Pinpoint the cell where the given text exists, returning its (X, Y) midpoint coordinate. 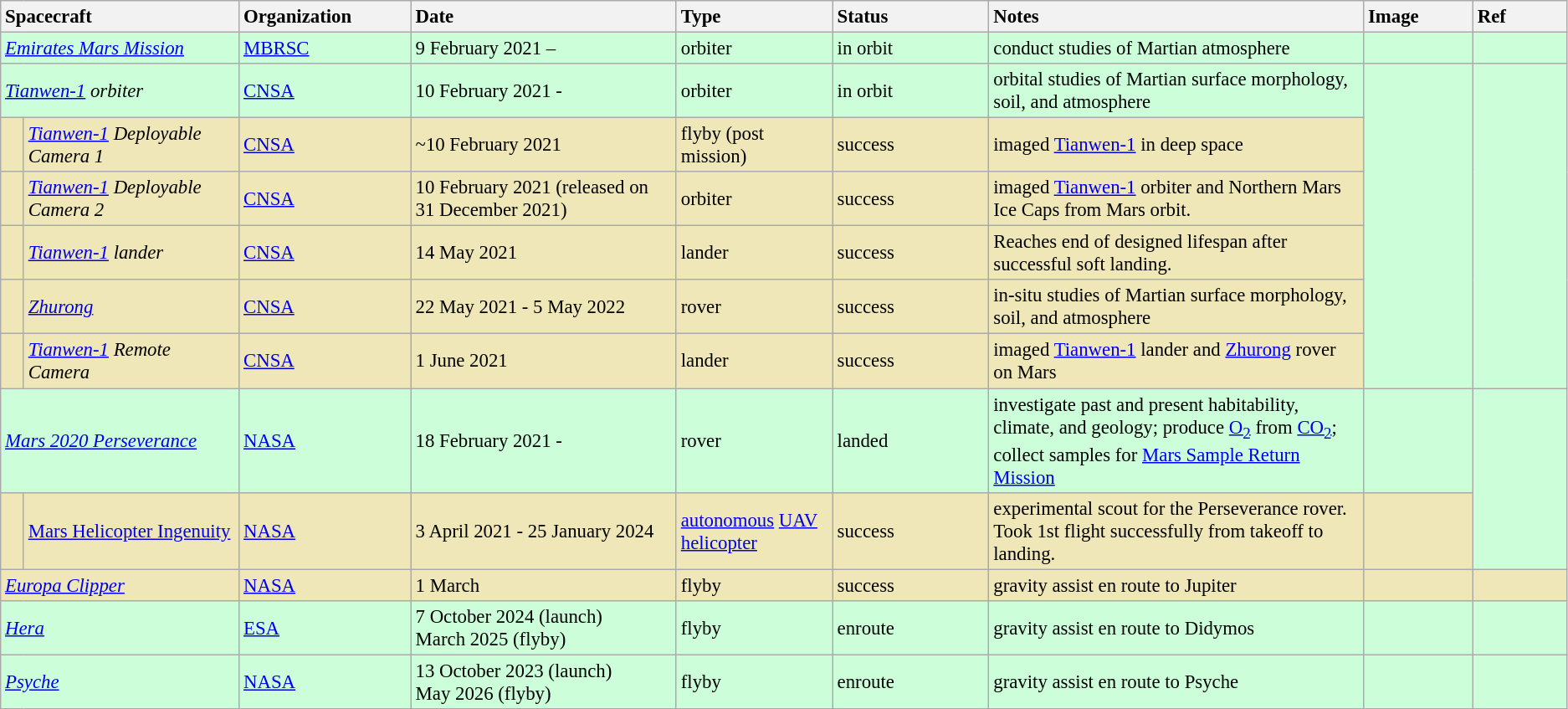
1 March (544, 585)
gravity assist en route to Jupiter (1176, 585)
Notes (1176, 17)
1 June 2021 (544, 362)
14 May 2021 (544, 253)
Hera (120, 628)
imaged Tianwen-1 orbiter and Northern Mars Ice Caps from Mars orbit. (1176, 199)
7 October 2024 (launch)March 2025 (flyby) (544, 628)
18 February 2021 - (544, 440)
Tianwen-1 Deployable Camera 1 (131, 146)
Psyche (120, 681)
Spacecraft (120, 17)
Reaches end of designed lifespan after successful soft landing. (1176, 253)
Europa Clipper (120, 585)
conduct studies of Martian atmosphere (1176, 49)
investigate past and present habitability, climate, and geology; produce O2 from CO2; collect samples for Mars Sample Return Mission (1176, 440)
orbital studies of Martian surface morphology, soil, and atmosphere (1176, 90)
experimental scout for the Perseverance rover. Took 1st flight successfully from takeoff to landing. (1176, 531)
imaged Tianwen-1 in deep space (1176, 146)
Ref (1519, 17)
13 October 2023 (launch)May 2026 (flyby) (544, 681)
Mars Helicopter Ingenuity (131, 531)
Tianwen-1 Deployable Camera 2 (131, 199)
22 May 2021 - 5 May 2022 (544, 306)
MBRSC (325, 49)
Organization (325, 17)
gravity assist en route to Psyche (1176, 681)
3 April 2021 - 25 January 2024 (544, 531)
Mars 2020 Perseverance (120, 440)
Zhurong (131, 306)
landed (910, 440)
Tianwen-1 orbiter (120, 90)
Image (1419, 17)
imaged Tianwen-1 lander and Zhurong rover on Mars (1176, 362)
autonomous UAV helicopter (755, 531)
10 February 2021 - (544, 90)
~10 February 2021 (544, 146)
Tianwen-1 Remote Camera (131, 362)
Date (544, 17)
Tianwen-1 lander (131, 253)
10 February 2021 (released on 31 December 2021) (544, 199)
ESA (325, 628)
Type (755, 17)
in-situ studies of Martian surface morphology, soil, and atmosphere (1176, 306)
Emirates Mars Mission (120, 49)
Status (910, 17)
flyby (post mission) (755, 146)
gravity assist en route to Didymos (1176, 628)
9 February 2021 – (544, 49)
